Output the [x, y] coordinate of the center of the cell containing the given text.  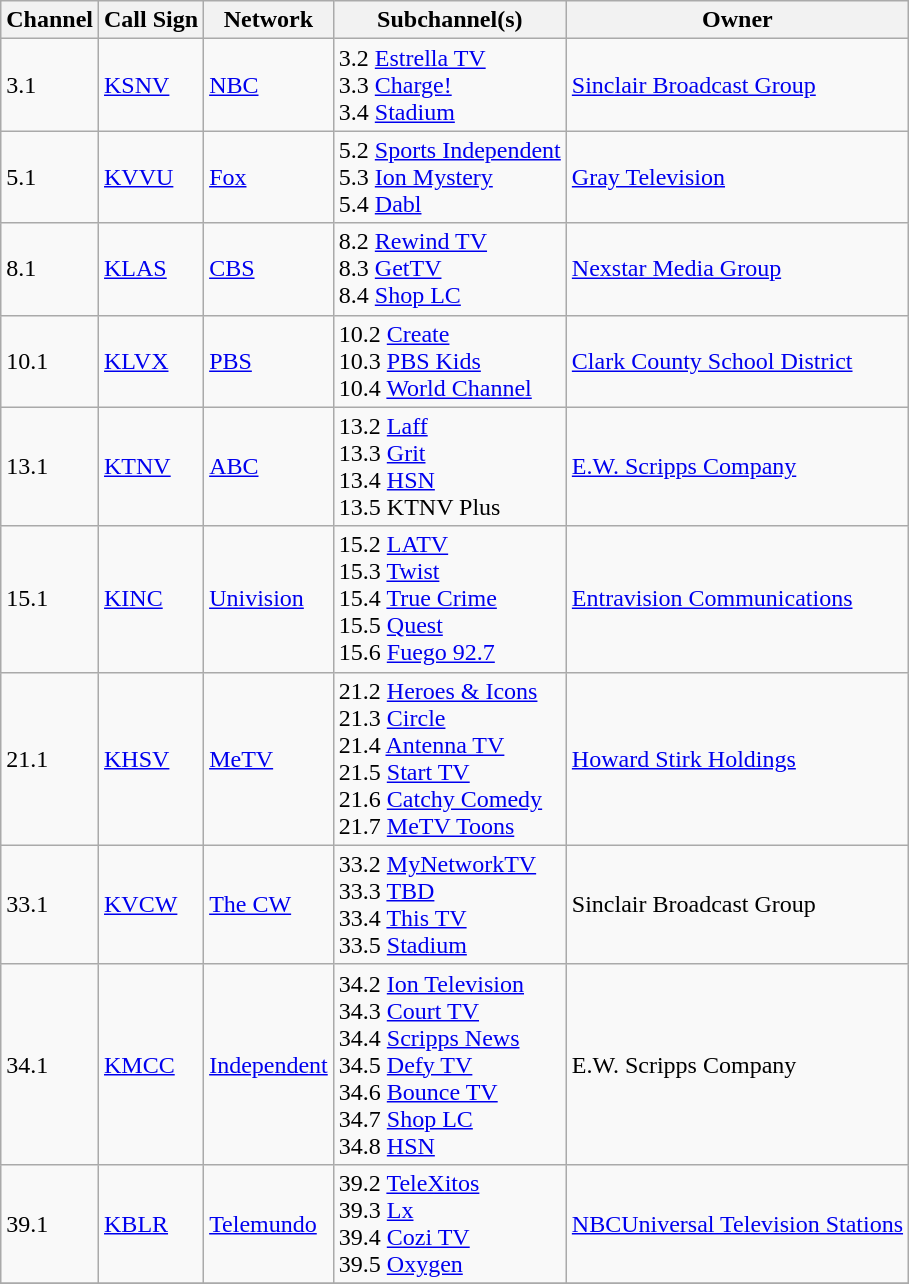
KLAS [152, 269]
5.1 [50, 177]
3.2 Estrella TV 3.3 Charge! 3.4 Stadium [450, 85]
Nexstar Media Group [737, 269]
KSNV [152, 85]
KVVU [152, 177]
Entravision Communications [737, 599]
Owner [737, 20]
CBS [269, 269]
Univision [269, 599]
15.2 LATV 15.3 Twist 15.4 True Crime 15.5 Quest 15.6 Fuego 92.7 [450, 599]
34.2 Ion Television 34.3 Court TV 34.4 Scripps News 34.5 Defy TV 34.6 Bounce TV 34.7 Shop LC 34.8 HSN [450, 1064]
33.2 MyNetworkTV 33.3 TBD 33.4 This TV 33.5 Stadium [450, 904]
ABC [269, 466]
Gray Television [737, 177]
MeTV [269, 758]
KINC [152, 599]
39.1 [50, 1224]
39.2 TeleXitos 39.3 Lx 39.4 Cozi TV 39.5 Oxygen [450, 1224]
KLVX [152, 361]
KTNV [152, 466]
21.2 Heroes & Icons 21.3 Circle 21.4 Antenna TV 21.5 Start TV 21.6 Catchy Comedy 21.7 MeTV Toons [450, 758]
KVCW [152, 904]
Channel [50, 20]
KBLR [152, 1224]
21.1 [50, 758]
Clark County School District [737, 361]
33.1 [50, 904]
Network [269, 20]
13.1 [50, 466]
10.1 [50, 361]
8.1 [50, 269]
15.1 [50, 599]
KHSV [152, 758]
Howard Stirk Holdings [737, 758]
Telemundo [269, 1224]
Subchannel(s) [450, 20]
34.1 [50, 1064]
10.2 Create 10.3 PBS Kids 10.4 World Channel [450, 361]
PBS [269, 361]
8.2 Rewind TV 8.3 GetTV 8.4 Shop LC [450, 269]
3.1 [50, 85]
5.2 Sports Independent 5.3 Ion Mystery 5.4 Dabl [450, 177]
Call Sign [152, 20]
KMCC [152, 1064]
Independent [269, 1064]
NBC [269, 85]
NBCUniversal Television Stations [737, 1224]
Fox [269, 177]
The CW [269, 904]
13.2 Laff 13.3 Grit 13.4 HSN 13.5 KTNV Plus [450, 466]
